Search for the cell housing the specified text and yield its [x, y] center coordinate. 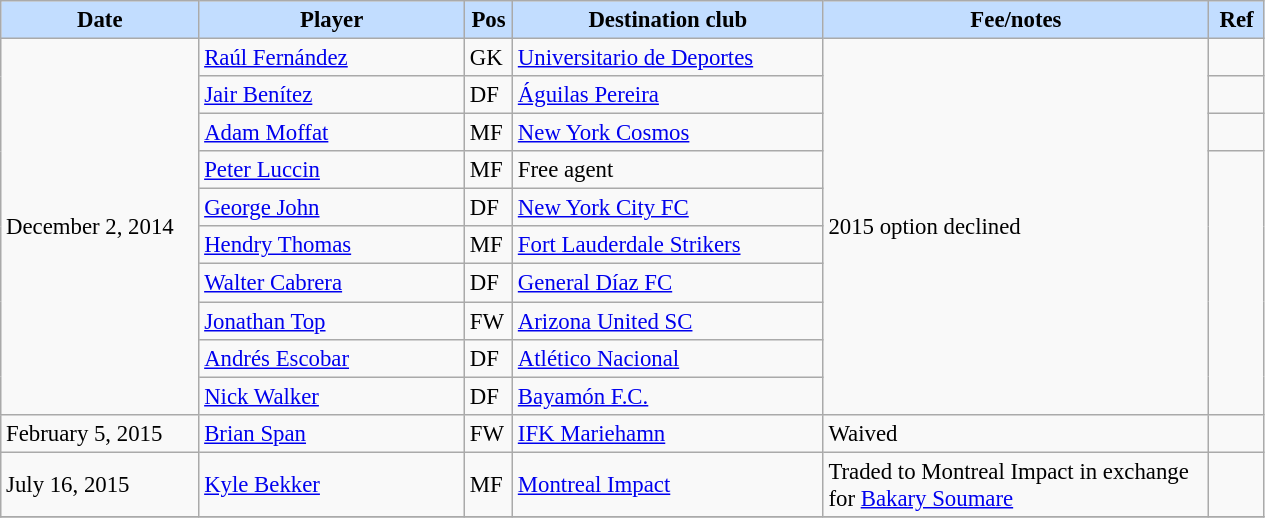
Fee/notes [1016, 20]
Universitario de Deportes [668, 58]
Free agent [668, 170]
GK [488, 58]
Date [100, 20]
Brian Span [332, 433]
General Díaz FC [668, 283]
Arizona United SC [668, 321]
George John [332, 208]
July 16, 2015 [100, 484]
Jair Benítez [332, 95]
Montreal Impact [668, 484]
Adam Moffat [332, 133]
Destination club [668, 20]
IFK Mariehamn [668, 433]
Nick Walker [332, 396]
Bayamón F.C. [668, 396]
Ref [1237, 20]
Águilas Pereira [668, 95]
New York City FC [668, 208]
Jonathan Top [332, 321]
Raúl Fernández [332, 58]
Andrés Escobar [332, 358]
Fort Lauderdale Strikers [668, 245]
December 2, 2014 [100, 227]
2015 option declined [1016, 227]
February 5, 2015 [100, 433]
Player [332, 20]
Peter Luccin [332, 170]
Hendry Thomas [332, 245]
Waived [1016, 433]
Atlético Nacional [668, 358]
Walter Cabrera [332, 283]
Pos [488, 20]
Kyle Bekker [332, 484]
Traded to Montreal Impact in exchange for Bakary Soumare [1016, 484]
New York Cosmos [668, 133]
